Pinpoint the cell where the given text exists, returning its [X, Y] midpoint coordinate. 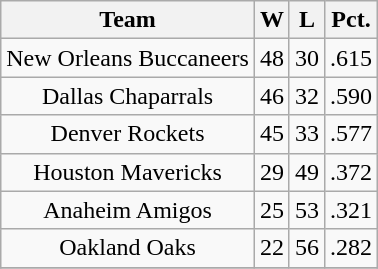
Denver Rockets [128, 134]
29 [272, 172]
.372 [350, 172]
22 [272, 248]
30 [306, 58]
33 [306, 134]
.282 [350, 248]
45 [272, 134]
New Orleans Buccaneers [128, 58]
46 [272, 96]
53 [306, 210]
.590 [350, 96]
Anaheim Amigos [128, 210]
49 [306, 172]
W [272, 20]
48 [272, 58]
32 [306, 96]
L [306, 20]
25 [272, 210]
Dallas Chaparrals [128, 96]
Pct. [350, 20]
56 [306, 248]
.577 [350, 134]
Team [128, 20]
Oakland Oaks [128, 248]
.615 [350, 58]
Houston Mavericks [128, 172]
.321 [350, 210]
